Return the [x, y] coordinate for the center point of the cell that contains the specified text.  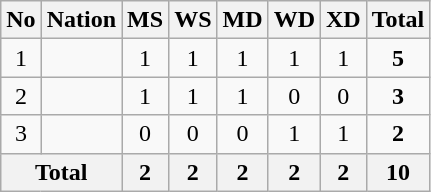
XD [344, 20]
No [21, 20]
MS [146, 20]
10 [398, 172]
WS [193, 20]
MD [242, 20]
WD [294, 20]
Nation [81, 20]
5 [398, 58]
